For the text-containing cell, return its midpoint in [X, Y] coordinate format. 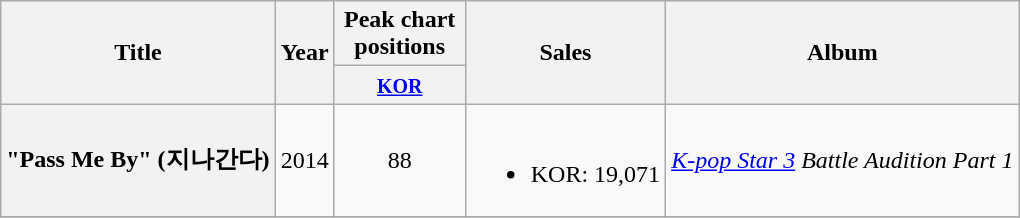
Sales [565, 52]
2014 [304, 160]
Year [304, 52]
KOR: 19,071 [565, 160]
Album [842, 52]
KOR [400, 85]
Title [138, 52]
Peak chart positions [400, 34]
K-pop Star 3 Battle Audition Part 1 [842, 160]
"Pass Me By" (지나간다) [138, 160]
88 [400, 160]
